Scan for the cell matching the given text and deliver its [x, y] coordinate at center. 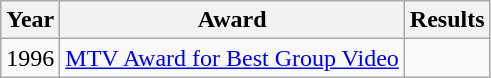
Results [447, 20]
MTV Award for Best Group Video [232, 58]
1996 [30, 58]
Award [232, 20]
Year [30, 20]
